Return [X, Y] of the center of cell containing provided text 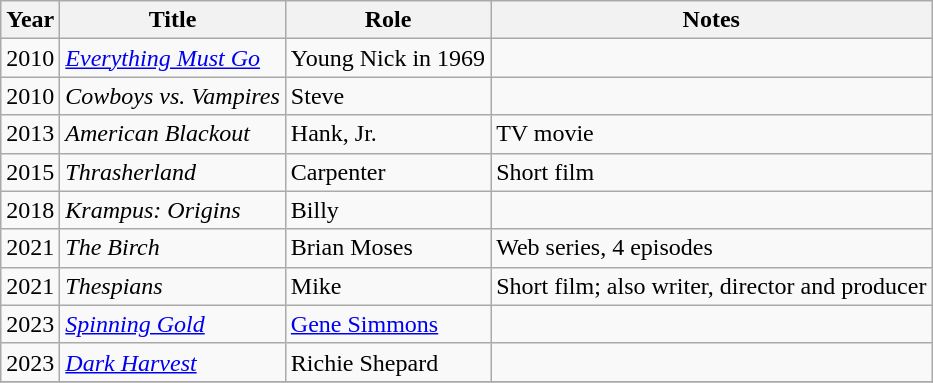
Thrasherland [173, 172]
Richie Shepard [388, 362]
Gene Simmons [388, 324]
2015 [30, 172]
Short film [712, 172]
Short film; also writer, director and producer [712, 286]
Krampus: Origins [173, 210]
The Birch [173, 248]
Year [30, 20]
Mike [388, 286]
Billy [388, 210]
2013 [30, 134]
Cowboys vs. Vampires [173, 96]
Steve [388, 96]
TV movie [712, 134]
Brian Moses [388, 248]
Web series, 4 episodes [712, 248]
Hank, Jr. [388, 134]
Title [173, 20]
Everything Must Go [173, 58]
Thespians [173, 286]
Notes [712, 20]
Spinning Gold [173, 324]
Young Nick in 1969 [388, 58]
Role [388, 20]
2018 [30, 210]
Dark Harvest [173, 362]
American Blackout [173, 134]
Carpenter [388, 172]
